Provide the (X, Y) coordinate of the cell's center where the given text is located.  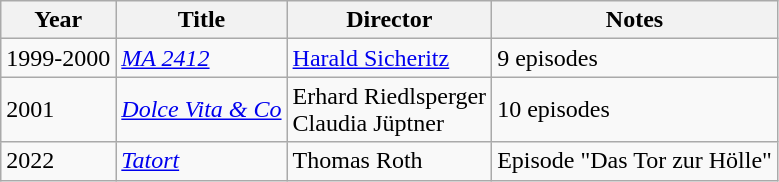
Title (202, 20)
2022 (58, 161)
1999-2000 (58, 58)
Thomas Roth (390, 161)
Harald Sicheritz (390, 58)
Tatort (202, 161)
Episode "Das Tor zur Hölle" (635, 161)
Year (58, 20)
2001 (58, 110)
9 episodes (635, 58)
Dolce Vita & Co (202, 110)
MA 2412 (202, 58)
Notes (635, 20)
10 episodes (635, 110)
Director (390, 20)
Erhard RiedlspergerClaudia Jüptner (390, 110)
